Extract the [x, y] coordinate from the center of the cell holding the provided text.  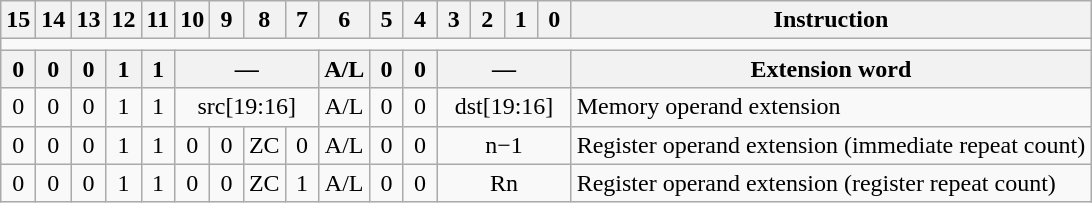
src[19:16] [247, 107]
Rn [504, 183]
3 [454, 20]
Instruction [831, 20]
dst[19:16] [504, 107]
9 [227, 20]
5 [387, 20]
7 [302, 20]
6 [344, 20]
8 [264, 20]
Register operand extension (register repeat count) [831, 183]
15 [18, 20]
n−1 [504, 145]
14 [54, 20]
Extension word [831, 69]
4 [420, 20]
2 [487, 20]
13 [88, 20]
Register operand extension (immediate repeat count) [831, 145]
Memory operand extension [831, 107]
11 [158, 20]
12 [124, 20]
10 [192, 20]
